From the cell containing the given text, extract its center point as [x, y] coordinate. 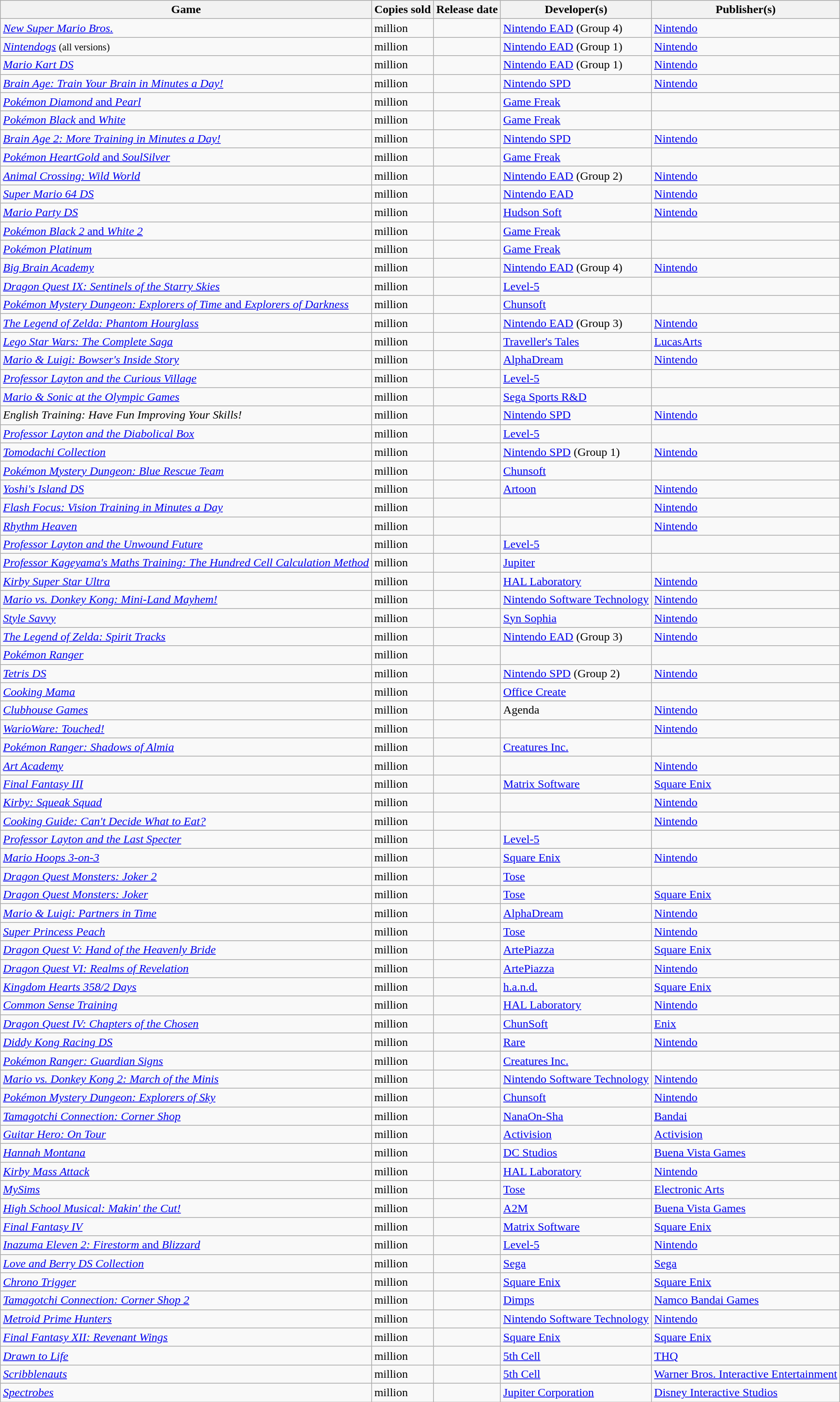
Pokémon Ranger: Guardian Signs [186, 1060]
Diddy Kong Racing DS [186, 1042]
Professor Kageyama's Maths Training: The Hundred Cell Calculation Method [186, 563]
Art Academy [186, 765]
h.a.n.d. [576, 987]
Publisher(s) [746, 10]
DC Studios [576, 1153]
Syn Sophia [576, 618]
Pokémon Mystery Dungeon: Blue Rescue Team [186, 470]
Sega Sports R&D [576, 397]
Kingdom Hearts 358/2 Days [186, 987]
Dragon Quest Monsters: Joker 2 [186, 876]
Dimps [576, 1300]
Chrono Trigger [186, 1282]
Jupiter [576, 563]
Release date [467, 10]
Cooking Mama [186, 692]
LucasArts [746, 342]
Lego Star Wars: The Complete Saga [186, 342]
Game [186, 10]
Dragon Quest Monsters: Joker [186, 895]
Metroid Prime Hunters [186, 1319]
Disney Interactive Studios [746, 1392]
ChunSoft [576, 1024]
Pokémon Platinum [186, 249]
Pokémon Ranger [186, 655]
WarioWare: Touched! [186, 729]
Namco Bandai Games [746, 1300]
Kirby Mass Attack [186, 1171]
Spectrobes [186, 1392]
Dragon Quest IV: Chapters of the Chosen [186, 1024]
Pokémon Mystery Dungeon: Explorers of Sky [186, 1097]
Nintendogs (all versions) [186, 47]
Kirby Super Star Ultra [186, 581]
Traveller's Tales [576, 342]
Warner Bros. Interactive Entertainment [746, 1374]
Brain Age 2: More Training in Minutes a Day! [186, 139]
Enix [746, 1024]
Inazuma Eleven 2: Firestorm and Blizzard [186, 1245]
Brain Age: Train Your Brain in Minutes a Day! [186, 83]
Tamagotchi Connection: Corner Shop [186, 1116]
Flash Focus: Vision Training in Minutes a Day [186, 507]
Developer(s) [576, 10]
Copies sold [403, 10]
Bandai [746, 1116]
New Super Mario Bros. [186, 28]
Guitar Hero: On Tour [186, 1135]
Pokémon Black 2 and White 2 [186, 231]
Dragon Quest IX: Sentinels of the Starry Skies [186, 286]
Nintendo EAD (Group 2) [576, 175]
Professor Layton and the Curious Village [186, 378]
Mario vs. Donkey Kong: Mini-Land Mayhem! [186, 600]
Pokémon Ranger: Shadows of Almia [186, 747]
Mario Hoops 3-on-3 [186, 858]
Rhythm Heaven [186, 526]
Professor Layton and the Diabolical Box [186, 434]
High School Musical: Makin' the Cut! [186, 1208]
Pokémon Mystery Dungeon: Explorers of Time and Explorers of Darkness [186, 305]
MySims [186, 1190]
Mario Party DS [186, 212]
Mario & Luigi: Bowser's Inside Story [186, 360]
Dragon Quest VI: Realms of Revelation [186, 968]
Nintendo EAD [576, 194]
Kirby: Squeak Squad [186, 802]
Final Fantasy III [186, 784]
The Legend of Zelda: Spirit Tracks [186, 637]
Jupiter Corporation [576, 1392]
Super Princess Peach [186, 932]
Hudson Soft [576, 212]
Pokémon Black and White [186, 120]
Final Fantasy XII: Revenant Wings [186, 1337]
Professor Layton and the Unwound Future [186, 545]
Cooking Guide: Can't Decide What to Eat? [186, 821]
Yoshi's Island DS [186, 489]
Mario & Sonic at the Olympic Games [186, 397]
Professor Layton and the Last Specter [186, 840]
Pokémon Diamond and Pearl [186, 102]
Animal Crossing: Wild World [186, 175]
Clubhouse Games [186, 710]
Nintendo SPD (Group 1) [576, 452]
Super Mario 64 DS [186, 194]
Tamagotchi Connection: Corner Shop 2 [186, 1300]
Pokémon HeartGold and SoulSilver [186, 157]
Mario vs. Donkey Kong 2: March of the Minis [186, 1079]
The Legend of Zelda: Phantom Hourglass [186, 323]
Mario & Luigi: Partners in Time [186, 913]
Tetris DS [186, 673]
THQ [746, 1355]
Agenda [576, 710]
Drawn to Life [186, 1355]
A2M [576, 1208]
Big Brain Academy [186, 268]
Style Savvy [186, 618]
Common Sense Training [186, 1005]
Final Fantasy IV [186, 1227]
English Training: Have Fun Improving Your Skills! [186, 415]
Scribblenauts [186, 1374]
Love and Berry DS Collection [186, 1263]
Hannah Montana [186, 1153]
NanaOn-Sha [576, 1116]
Dragon Quest V: Hand of the Heavenly Bride [186, 950]
Nintendo SPD (Group 2) [576, 673]
Tomodachi Collection [186, 452]
Office Create [576, 692]
Artoon [576, 489]
Rare [576, 1042]
Electronic Arts [746, 1190]
Mario Kart DS [186, 65]
